Output the [x, y] coordinate of the center of the cell containing the given text.  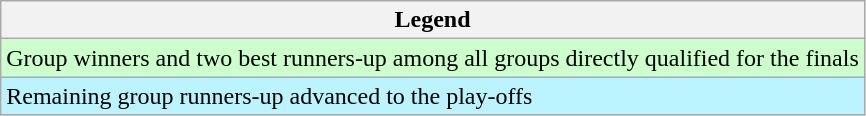
Group winners and two best runners-up among all groups directly qualified for the finals [433, 58]
Remaining group runners-up advanced to the play-offs [433, 96]
Legend [433, 20]
